Pinpoint the cell where the given text exists, returning its [X, Y] midpoint coordinate. 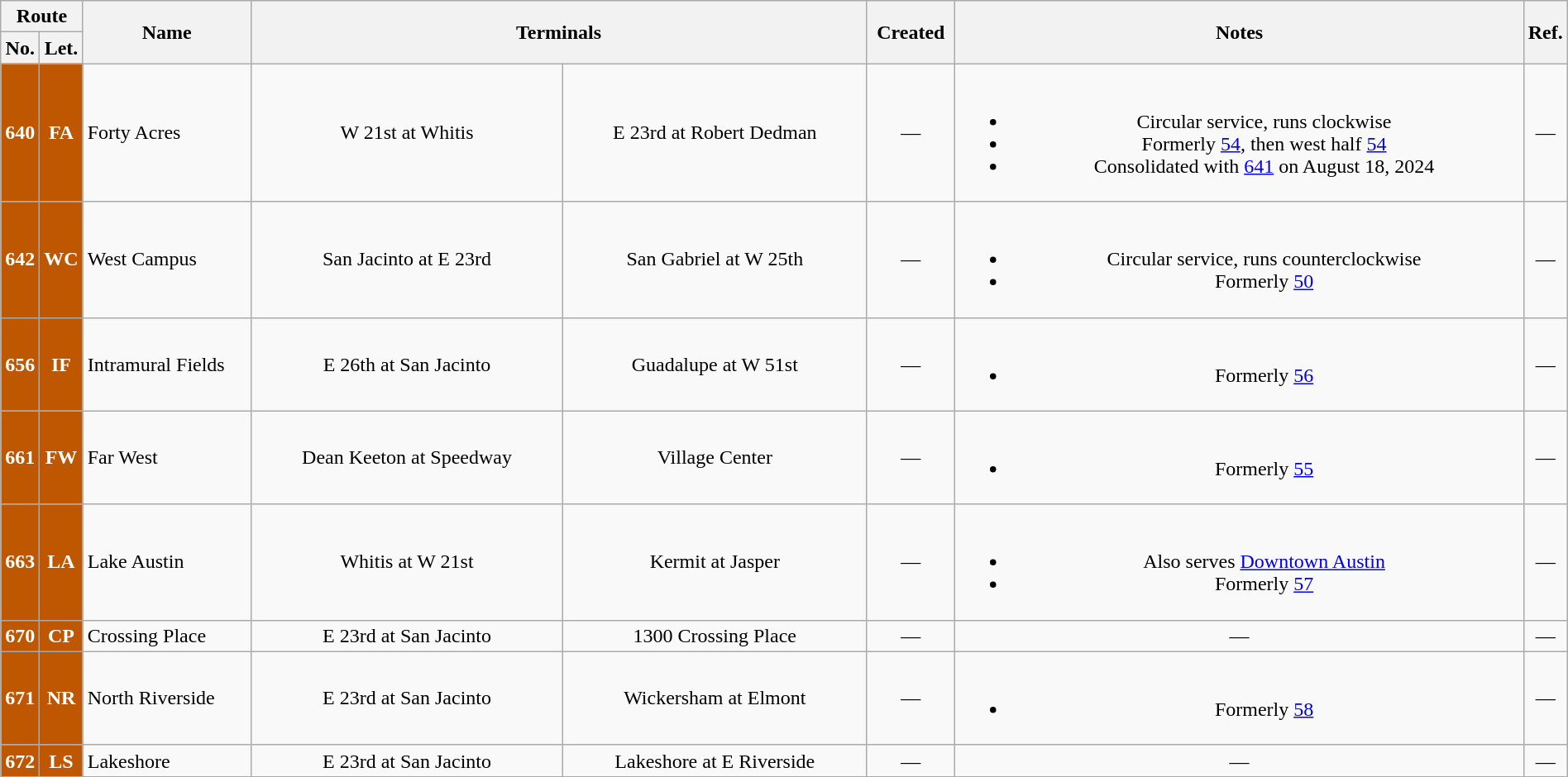
663 [20, 562]
670 [20, 636]
Whitis at W 21st [407, 562]
West Campus [167, 260]
FW [61, 458]
WC [61, 260]
LS [61, 760]
Guadalupe at W 51st [715, 364]
W 21st at Whitis [407, 132]
672 [20, 760]
San Jacinto at E 23rd [407, 260]
Forty Acres [167, 132]
Formerly 55 [1239, 458]
Formerly 56 [1239, 364]
Village Center [715, 458]
Intramural Fields [167, 364]
Wickersham at Elmont [715, 698]
Terminals [559, 32]
No. [20, 48]
Name [167, 32]
Route [41, 17]
Ref. [1545, 32]
Lake Austin [167, 562]
Notes [1239, 32]
IF [61, 364]
Crossing Place [167, 636]
NR [61, 698]
LA [61, 562]
Kermit at Jasper [715, 562]
Circular service, runs clockwiseFormerly 54, then west half 54Consolidated with 641 on August 18, 2024 [1239, 132]
661 [20, 458]
671 [20, 698]
Lakeshore [167, 760]
E 23rd at Robert Dedman [715, 132]
Lakeshore at E Riverside [715, 760]
CP [61, 636]
San Gabriel at W 25th [715, 260]
Far West [167, 458]
640 [20, 132]
Created [911, 32]
Dean Keeton at Speedway [407, 458]
656 [20, 364]
1300 Crossing Place [715, 636]
Let. [61, 48]
Also serves Downtown AustinFormerly 57 [1239, 562]
FA [61, 132]
E 26th at San Jacinto [407, 364]
Circular service, runs counterclockwiseFormerly 50 [1239, 260]
642 [20, 260]
Formerly 58 [1239, 698]
North Riverside [167, 698]
